Return (x, y) of the center of cell containing provided text 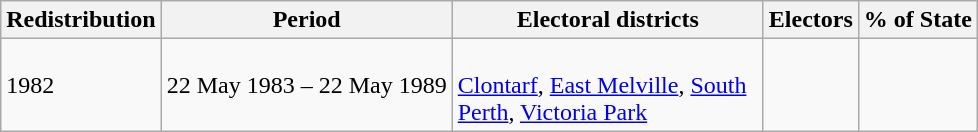
Period (306, 20)
Redistribution (81, 20)
% of State (918, 20)
Electoral districts (608, 20)
1982 (81, 85)
Electors (810, 20)
Clontarf, East Melville, South Perth, Victoria Park (608, 85)
22 May 1983 – 22 May 1989 (306, 85)
